From the cell containing the given text, extract its center point as (x, y) coordinate. 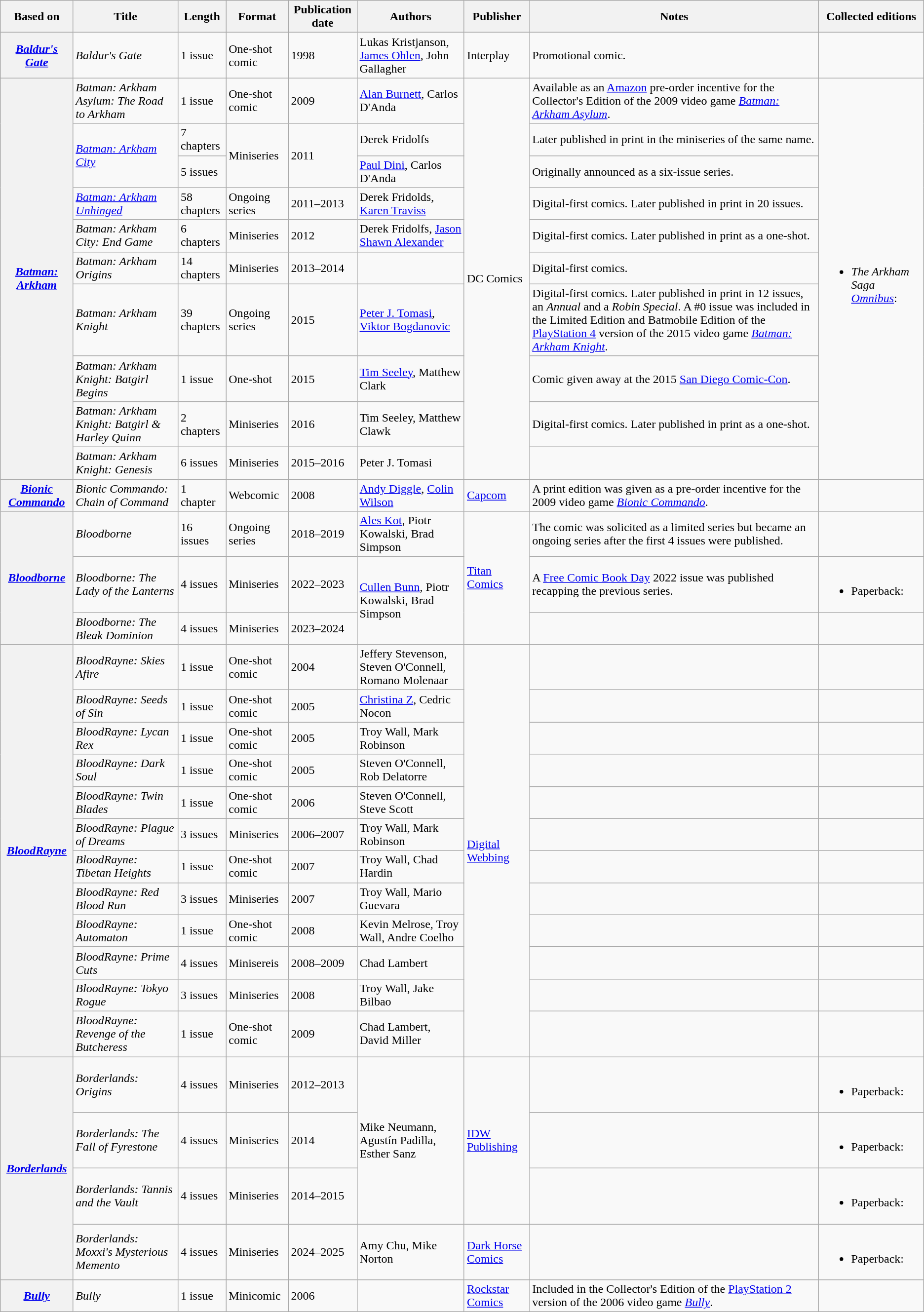
Borderlands: Origins (125, 1084)
Steven O'Connell, Steve Scott (411, 803)
BloodRayne: Lycan Rex (125, 738)
Originally announced as a six-issue series. (674, 172)
Peter J. Tomasi, Viktor Bogdanovic (411, 320)
Steven O'Connell, Rob Delatorre (411, 770)
Bionic Commando (37, 495)
Borderlands: Tannis and the Vault (125, 1196)
BloodRayne: Tibetan Heights (125, 867)
Derek Fridolfs (411, 139)
Paul Dini, Carlos D'Anda (411, 172)
2014 (323, 1140)
Titan Comics (497, 578)
Batman: Arkham Knight: Genesis (125, 463)
Borderlands (37, 1168)
2013–2014 (323, 268)
Webcomic (257, 495)
6 issues (201, 463)
Tim Seeley, Matthew Clark (411, 379)
IDW Publishing (497, 1140)
Kevin Melrose, Troy Wall, Andre Coelho (411, 931)
Derek Fridolfs, Jason Shawn Alexander (411, 236)
Title (125, 17)
Borderlands: The Fall of Fyrestone (125, 1140)
Publisher (497, 17)
Capcom (497, 495)
2023–2024 (323, 629)
Mike Neumann, Agustín Padilla, Esther Sanz (411, 1140)
Collected editions (871, 17)
Batman: Arkham Asylum: The Road to Arkham (125, 101)
Bionic Commando: Chain of Command (125, 495)
2011 (323, 155)
Batman: Arkham City (125, 155)
Batman: Arkham Knight (125, 320)
Amy Chu, Mike Norton (411, 1252)
Length (201, 17)
2012 (323, 236)
The comic was solicited as a limited series but became an ongoing series after the first 4 issues were published. (674, 534)
58 chapters (201, 203)
2008–2009 (323, 963)
Chad Lambert, David Miller (411, 1034)
Chad Lambert (411, 963)
Borderlands: Moxxi's Mysterious Memento (125, 1252)
Tim Seeley, Matthew Clawk (411, 424)
Ales Kot, Piotr Kowalski, Brad Simpson (411, 534)
A print edition was given as a pre-order incentive for the 2009 video game Bionic Commando. (674, 495)
A Free Comic Book Day 2022 issue was published recapping the previous series. (674, 584)
Bloodborne: The Bleak Dominion (125, 629)
Format (257, 17)
Dark Horse Comics (497, 1252)
Cullen Bunn, Piotr Kowalski, Brad Simpson (411, 601)
2016 (323, 424)
Authors (411, 17)
2024–2025 (323, 1252)
2018–2019 (323, 534)
2 chapters (201, 424)
Comic given away at the 2015 San Diego Comic-Con. (674, 379)
Derek Fridolds, Karen Traviss (411, 203)
2022–2023 (323, 584)
Jeffery Stevenson, Steven O'Connell, Romano Molenaar (411, 667)
Rockstar Comics (497, 1296)
2014–2015 (323, 1196)
16 issues (201, 534)
Batman: Arkham Unhinged (125, 203)
Notes (674, 17)
BloodRayne: Revenge of the Butcheress (125, 1034)
Troy Wall, Jake Bilbao (411, 995)
Digital Webbing (497, 851)
BloodRayne: Twin Blades (125, 803)
6 chapters (201, 236)
39 chapters (201, 320)
14 chapters (201, 268)
Promotional comic. (674, 55)
Digital-first comics. (674, 268)
BloodRayne: Dark Soul (125, 770)
Minisereis (257, 963)
Batman: Arkham Origins (125, 268)
Later published in print in the miniseries of the same name. (674, 139)
Publication date (323, 17)
BloodRayne: Plague of Dreams (125, 834)
BloodRayne: Skies Afire (125, 667)
BloodRayne: Seeds of Sin (125, 706)
Peter J. Tomasi (411, 463)
Lukas Kristjanson, James Ohlen, John Gallagher (411, 55)
Minicomic (257, 1296)
2012–2013 (323, 1084)
2004 (323, 667)
5 issues (201, 172)
Batman: Arkham (37, 278)
Troy Wall, Chad Hardin (411, 867)
7 chapters (201, 139)
Alan Burnett, Carlos D'Anda (411, 101)
Available as an Amazon pre-order incentive for the Collector's Edition of the 2009 video game Batman: Arkham Asylum. (674, 101)
Troy Wall, Mario Guevara (411, 898)
Included in the Collector's Edition of the PlayStation 2 version of the 2006 video game Bully. (674, 1296)
2006–2007 (323, 834)
BloodRayne: Tokyo Rogue (125, 995)
Christina Z, Cedric Nocon (411, 706)
Based on (37, 17)
DC Comics (497, 278)
BloodRayne: Red Blood Run (125, 898)
One-shot (257, 379)
Batman: Arkham Knight: Batgirl Begins (125, 379)
BloodRayne: Automaton (125, 931)
BloodRayne (37, 851)
Batman: Arkham Knight: Batgirl & Harley Quinn (125, 424)
2011–2013 (323, 203)
1998 (323, 55)
Andy Diggle, Colin Wilson (411, 495)
Bloodborne: The Lady of the Lanterns (125, 584)
Interplay (497, 55)
Batman: Arkham City: End Game (125, 236)
2015–2016 (323, 463)
The Arkham Saga Omnibus: (871, 278)
BloodRayne: Prime Cuts (125, 963)
1 chapter (201, 495)
Digital-first comics. Later published in print in 20 issues. (674, 203)
